Detect which cell encompasses the target text, then output its (X, Y) center coordinate. 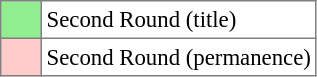
Second Round (title) (178, 20)
Second Round (permanence) (178, 57)
